Find where the given text appears and provide that cell's center as (X, Y) coordinate. 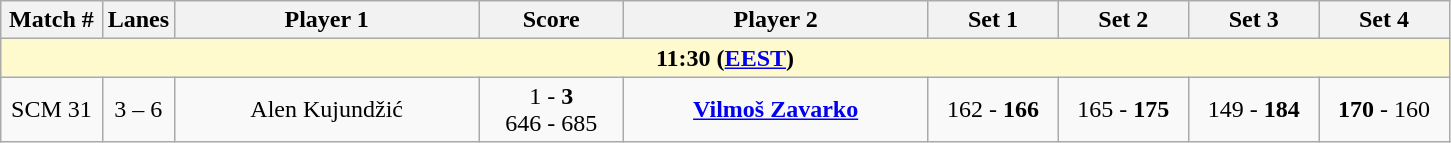
3 – 6 (138, 110)
Set 4 (1384, 20)
Player 2 (776, 20)
SCM 31 (52, 110)
Set 2 (1123, 20)
Set 3 (1253, 20)
Set 1 (993, 20)
170 - 160 (1384, 110)
149 - 184 (1253, 110)
Alen Kujundžić (327, 110)
165 - 175 (1123, 110)
11:30 (EEST) (725, 58)
Lanes (138, 20)
Vilmoš Zavarko (776, 110)
Player 1 (327, 20)
1 - 3 646 - 685 (552, 110)
Score (552, 20)
162 - 166 (993, 110)
Match # (52, 20)
